Provide the (x, y) coordinate of the cell's center where the given text is located.  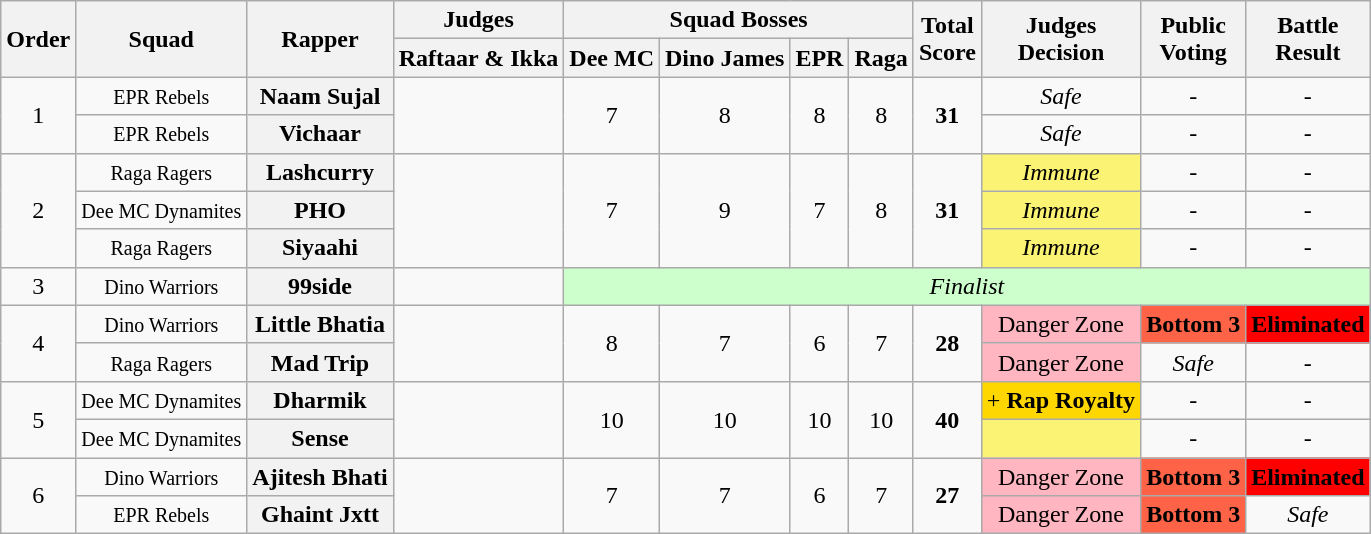
2 (38, 210)
Squad (162, 39)
Finalist (967, 286)
Vichaar (320, 134)
Little Bhatia (320, 324)
EPR (820, 58)
99side (320, 286)
Sense (320, 438)
Ghaint Jxtt (320, 515)
+ Rap Royalty (1060, 400)
Lashcurry (320, 172)
Rapper (320, 39)
Dharmik (320, 400)
Dee MC (612, 58)
40 (947, 419)
3 (38, 286)
Ajitesh Bhati (320, 477)
PublicVoting (1194, 39)
Raga (881, 58)
TotalScore (947, 39)
Raftaar & Ikka (478, 58)
Mad Trip (320, 362)
1 (38, 115)
5 (38, 419)
27 (947, 496)
Order (38, 39)
BattleResult (1308, 39)
Squad Bosses (739, 20)
Naam Sujal (320, 96)
Judges (478, 20)
JudgesDecision (1060, 39)
9 (725, 210)
Dino James (725, 58)
PHO (320, 210)
28 (947, 343)
Siyaahi (320, 248)
4 (38, 343)
